Output the [X, Y] coordinate of the center of the cell containing the given text.  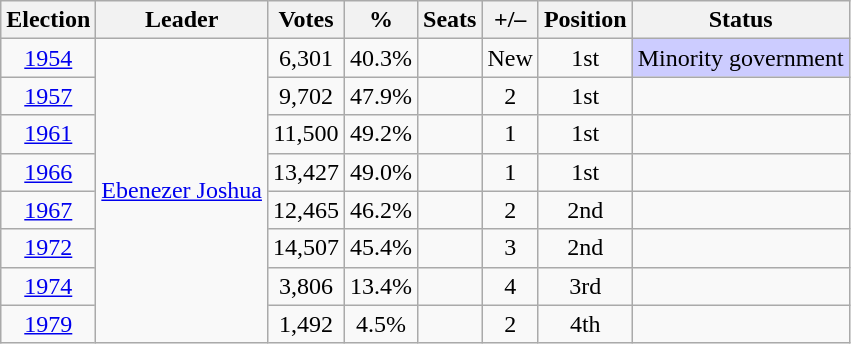
9,702 [306, 96]
1974 [48, 286]
40.3% [382, 58]
Position [585, 20]
1972 [48, 248]
47.9% [382, 96]
1966 [48, 172]
Minority government [740, 58]
12,465 [306, 210]
4th [585, 324]
Status [740, 20]
1967 [48, 210]
Ebenezer Joshua [182, 191]
1979 [48, 324]
New [510, 58]
13.4% [382, 286]
6,301 [306, 58]
46.2% [382, 210]
45.4% [382, 248]
Votes [306, 20]
3,806 [306, 286]
49.2% [382, 134]
1,492 [306, 324]
1957 [48, 96]
14,507 [306, 248]
1961 [48, 134]
Leader [182, 20]
Seats [450, 20]
11,500 [306, 134]
4.5% [382, 324]
13,427 [306, 172]
+/– [510, 20]
3rd [585, 286]
3 [510, 248]
4 [510, 286]
Election [48, 20]
% [382, 20]
1954 [48, 58]
49.0% [382, 172]
